Capture the cell that displays the provided text and extract its (x, y) central coordinate. 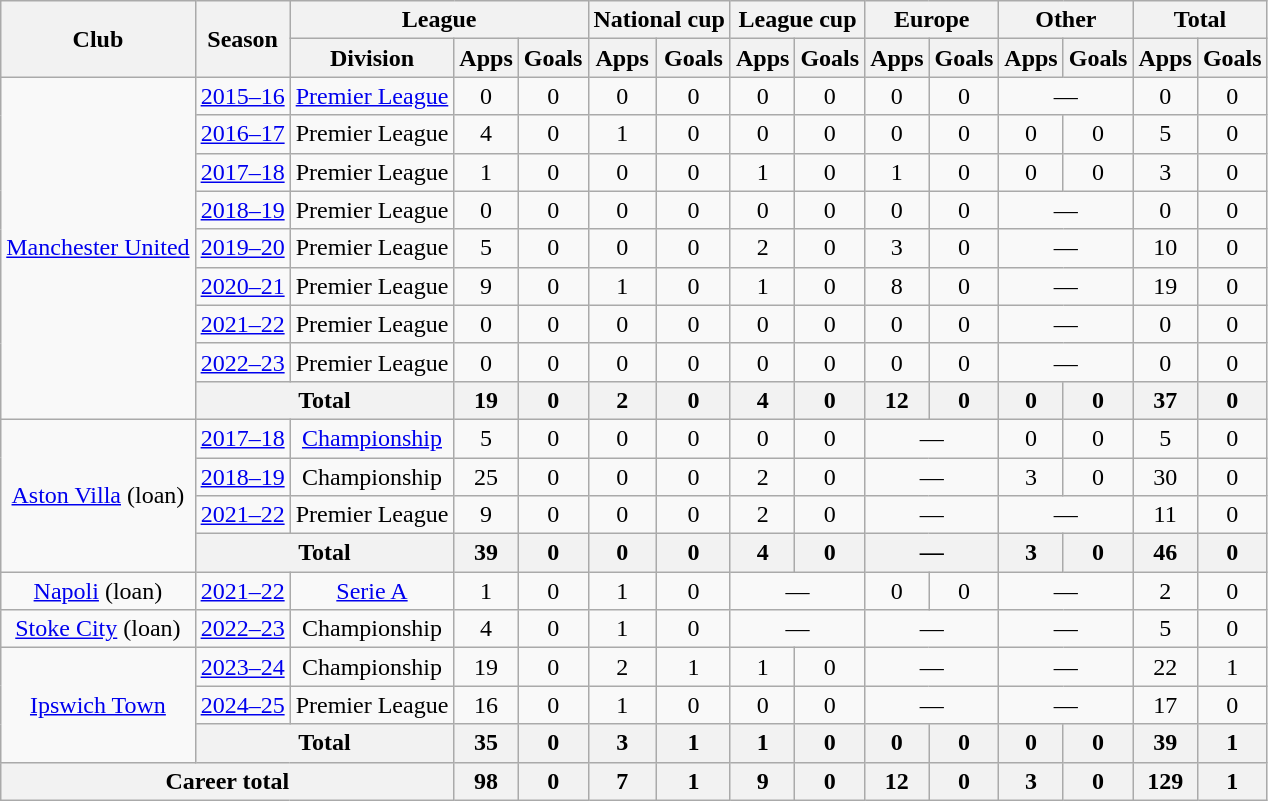
16 (486, 705)
Other (1066, 20)
98 (486, 781)
46 (1165, 553)
2019–20 (242, 248)
25 (486, 477)
Career total (228, 781)
8 (897, 286)
Division (372, 58)
2016–17 (242, 134)
Ipswich Town (98, 705)
10 (1165, 248)
Napoli (loan) (98, 591)
2015–16 (242, 96)
Season (242, 39)
League (439, 20)
17 (1165, 705)
Manchester United (98, 248)
Aston Villa (loan) (98, 495)
Club (98, 39)
35 (486, 743)
2020–21 (242, 286)
Serie A (372, 591)
2023–24 (242, 667)
National cup (659, 20)
League cup (797, 20)
11 (1165, 515)
2024–25 (242, 705)
37 (1165, 400)
129 (1165, 781)
22 (1165, 667)
Europe (932, 20)
Stoke City (loan) (98, 629)
7 (622, 781)
30 (1165, 477)
